Extract the [x, y] coordinate from the center of the cell holding the provided text.  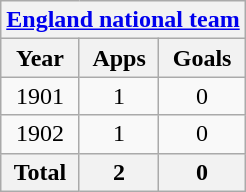
Apps [119, 58]
Goals [202, 58]
England national team [123, 20]
2 [119, 172]
1902 [40, 134]
Total [40, 172]
1901 [40, 96]
Year [40, 58]
